Extract the (X, Y) coordinate from the center of the cell holding the provided text.  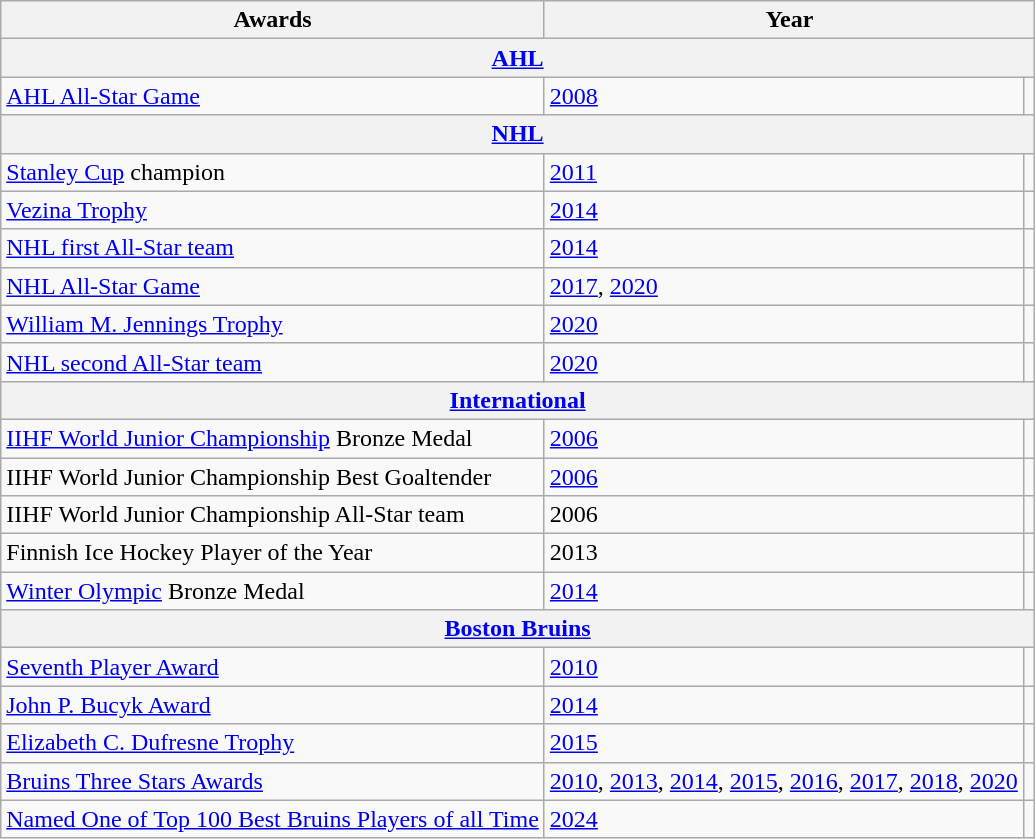
IIHF World Junior Championship All-Star team (273, 515)
Finnish Ice Hockey Player of the Year (273, 553)
Winter Olympic Bronze Medal (273, 591)
Seventh Player Award (273, 667)
IIHF World Junior Championship Best Goaltender (273, 477)
2011 (784, 172)
Year (789, 20)
NHL (518, 134)
Stanley Cup champion (273, 172)
2010, 2013, 2014, 2015, 2016, 2017, 2018, 2020 (784, 781)
Boston Bruins (518, 629)
NHL All-Star Game (273, 286)
2017, 2020 (784, 286)
Elizabeth C. Dufresne Trophy (273, 743)
IIHF World Junior Championship Bronze Medal (273, 438)
Awards (273, 20)
2008 (784, 96)
2013 (784, 553)
2015 (784, 743)
International (518, 400)
William M. Jennings Trophy (273, 324)
John P. Bucyk Award (273, 705)
NHL first All-Star team (273, 248)
2024 (784, 819)
NHL second All-Star team (273, 362)
AHL (518, 58)
2010 (784, 667)
Bruins Three Stars Awards (273, 781)
AHL All-Star Game (273, 96)
Named One of Top 100 Best Bruins Players of all Time (273, 819)
Vezina Trophy (273, 210)
